For the text-containing cell, return its midpoint in [X, Y] coordinate format. 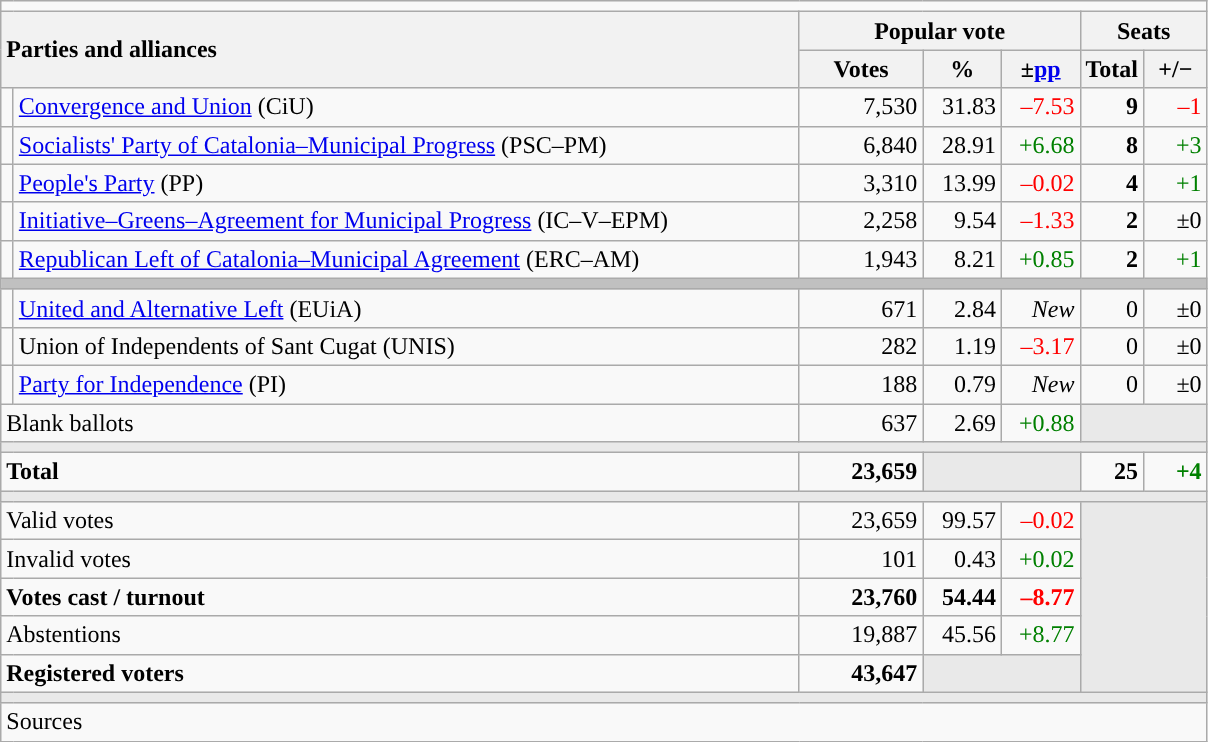
+0.85 [1040, 259]
101 [861, 559]
19,887 [861, 635]
+0.88 [1040, 423]
Party for Independence (PI) [406, 384]
9 [1112, 107]
1.19 [962, 346]
637 [861, 423]
13.99 [962, 183]
–1.33 [1040, 221]
8 [1112, 145]
–7.53 [1040, 107]
Sources [604, 722]
188 [861, 384]
–8.77 [1040, 597]
8.21 [962, 259]
Abstentions [400, 635]
Convergence and Union (CiU) [406, 107]
% [962, 69]
–3.17 [1040, 346]
23,760 [861, 597]
7,530 [861, 107]
Votes [861, 69]
45.56 [962, 635]
+8.77 [1040, 635]
+4 [1176, 472]
–1 [1176, 107]
+6.68 [1040, 145]
+/− [1176, 69]
25 [1112, 472]
99.57 [962, 521]
Initiative–Greens–Agreement for Municipal Progress (IC–V–EPM) [406, 221]
671 [861, 308]
Republican Left of Catalonia–Municipal Agreement (ERC–AM) [406, 259]
Valid votes [400, 521]
Votes cast / turnout [400, 597]
2.69 [962, 423]
People's Party (PP) [406, 183]
Seats [1144, 31]
54.44 [962, 597]
Socialists' Party of Catalonia–Municipal Progress (PSC–PM) [406, 145]
United and Alternative Left (EUiA) [406, 308]
1,943 [861, 259]
2.84 [962, 308]
282 [861, 346]
0.79 [962, 384]
Blank ballots [400, 423]
6,840 [861, 145]
±pp [1040, 69]
Union of Independents of Sant Cugat (UNIS) [406, 346]
9.54 [962, 221]
0.43 [962, 559]
Parties and alliances [400, 50]
Popular vote [940, 31]
43,647 [861, 673]
3,310 [861, 183]
31.83 [962, 107]
2,258 [861, 221]
Registered voters [400, 673]
+3 [1176, 145]
Invalid votes [400, 559]
+0.02 [1040, 559]
28.91 [962, 145]
4 [1112, 183]
